From the cell containing the given text, extract its center point as [x, y] coordinate. 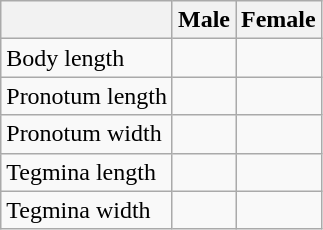
Tegmina length [87, 172]
Pronotum width [87, 134]
Male [204, 20]
Female [279, 20]
Tegmina width [87, 210]
Pronotum length [87, 96]
Body length [87, 58]
